For the text-containing cell, return its midpoint in (X, Y) coordinate format. 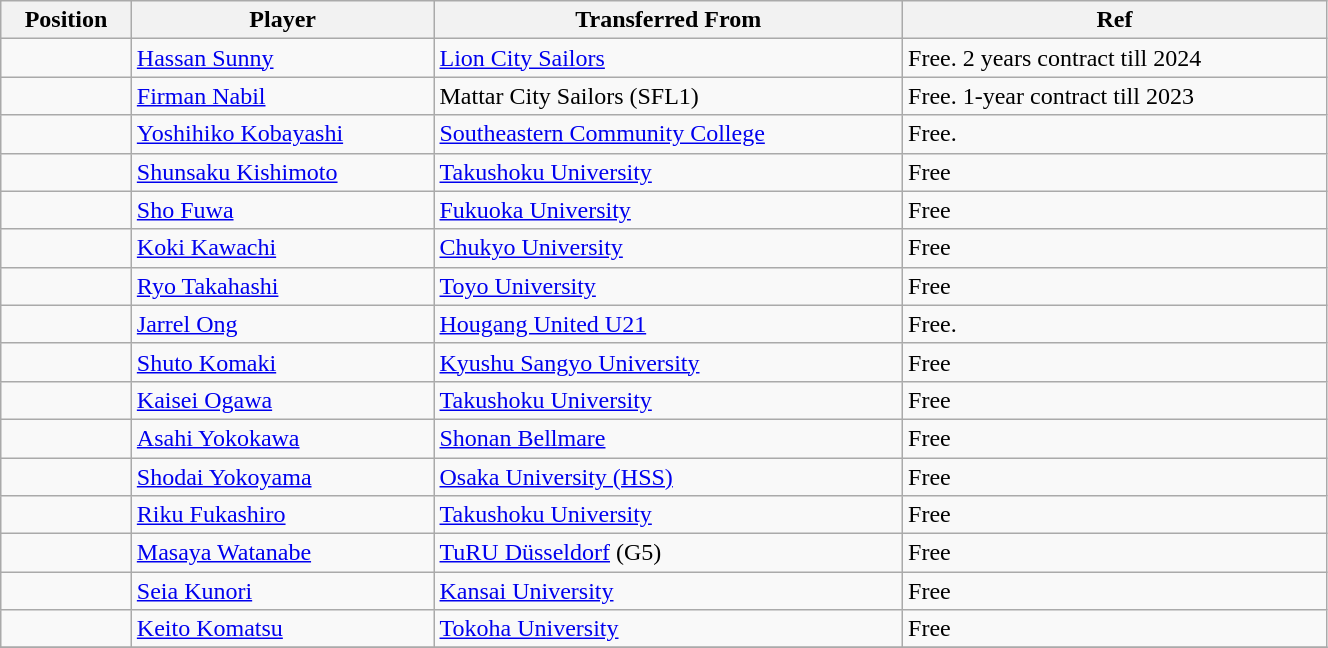
Shunsaku Kishimoto (282, 172)
Transferred From (668, 20)
Keito Komatsu (282, 629)
Tokoha University (668, 629)
Chukyo University (668, 248)
Player (282, 20)
Shonan Bellmare (668, 438)
Hougang United U21 (668, 324)
Yoshihiko Kobayashi (282, 134)
TuRU Düsseldorf (G5) (668, 553)
Kaisei Ogawa (282, 400)
Ref (1115, 20)
Free. 1-year contract till 2023 (1115, 96)
Ryo Takahashi (282, 286)
Lion City Sailors (668, 58)
Firman Nabil (282, 96)
Seia Kunori (282, 591)
Masaya Watanabe (282, 553)
Riku Fukashiro (282, 515)
Osaka University (HSS) (668, 477)
Koki Kawachi (282, 248)
Hassan Sunny (282, 58)
Kyushu Sangyo University (668, 362)
Asahi Yokokawa (282, 438)
Shodai Yokoyama (282, 477)
Fukuoka University (668, 210)
Jarrel Ong (282, 324)
Sho Fuwa (282, 210)
Position (66, 20)
Free. 2 years contract till 2024 (1115, 58)
Southeastern Community College (668, 134)
Kansai University (668, 591)
Toyo University (668, 286)
Shuto Komaki (282, 362)
Mattar City Sailors (SFL1) (668, 96)
